Find where the given text appears and provide that cell's center as [X, Y] coordinate. 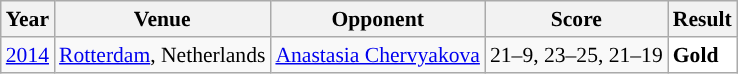
Result [702, 19]
Score [576, 19]
2014 [28, 55]
Gold [702, 55]
Rotterdam, Netherlands [162, 55]
Anastasia Chervyakova [378, 55]
Venue [162, 19]
Opponent [378, 19]
Year [28, 19]
21–9, 23–25, 21–19 [576, 55]
